Locate the cell with the specified text and output its (X, Y) center coordinate. 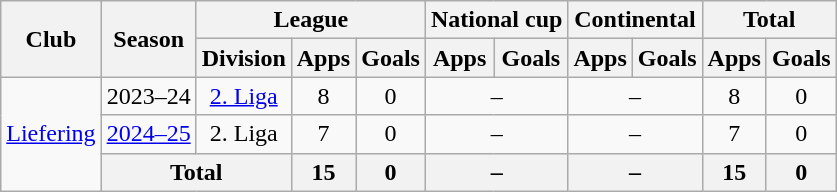
Continental (635, 20)
Season (148, 39)
Division (244, 58)
Club (51, 39)
Liefering (51, 134)
2023–24 (148, 96)
National cup (496, 20)
2024–25 (148, 134)
League (310, 20)
